From the cell containing the given text, extract its center point as [X, Y] coordinate. 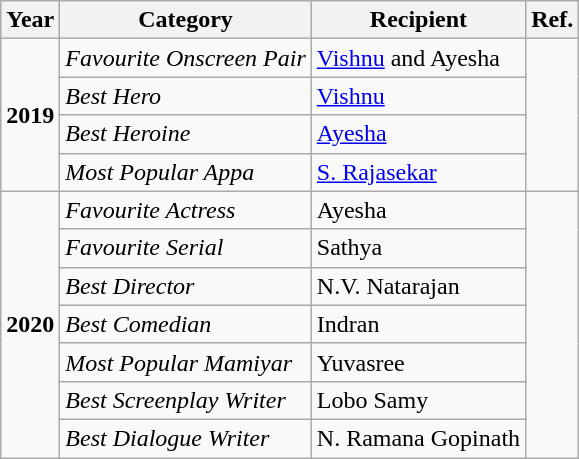
2019 [30, 115]
Sathya [418, 248]
Best Hero [186, 96]
Best Heroine [186, 134]
Favourite Actress [186, 210]
Favourite Onscreen Pair [186, 58]
Recipient [418, 20]
Yuvasree [418, 362]
2020 [30, 324]
N. Ramana Gopinath [418, 438]
Favourite Serial [186, 248]
Most Popular Appa [186, 172]
Best Screenplay Writer [186, 400]
Best Dialogue Writer [186, 438]
Indran [418, 324]
Vishnu and Ayesha [418, 58]
S. Rajasekar [418, 172]
Best Director [186, 286]
Vishnu [418, 96]
Lobo Samy [418, 400]
Category [186, 20]
Most Popular Mamiyar [186, 362]
Ref. [552, 20]
Year [30, 20]
Best Comedian [186, 324]
N.V. Natarajan [418, 286]
